Pinpoint the cell where the given text exists, returning its (x, y) midpoint coordinate. 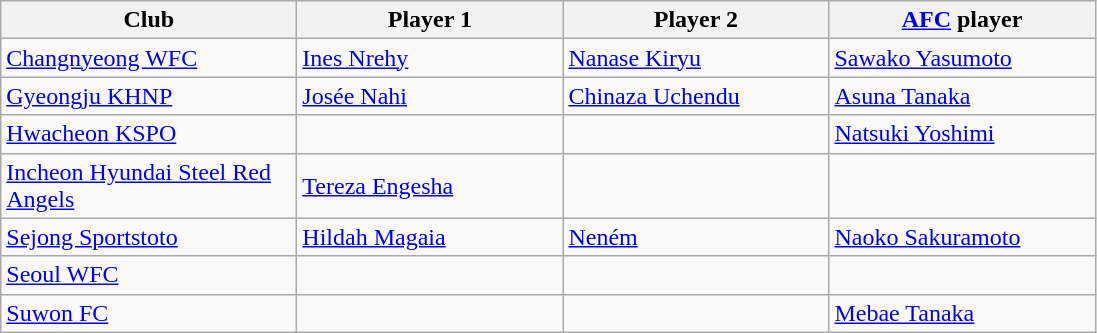
Hwacheon KSPO (149, 134)
Seoul WFC (149, 275)
Club (149, 20)
Sejong Sportstoto (149, 237)
Neném (696, 237)
Naoko Sakuramoto (962, 237)
Incheon Hyundai Steel Red Angels (149, 186)
Nanase Kiryu (696, 58)
Player 1 (430, 20)
Chinaza Uchendu (696, 96)
Mebae Tanaka (962, 313)
Natsuki Yoshimi (962, 134)
AFC player (962, 20)
Hildah Magaia (430, 237)
Asuna Tanaka (962, 96)
Player 2 (696, 20)
Gyeongju KHNP (149, 96)
Sawako Yasumoto (962, 58)
Tereza Engesha (430, 186)
Suwon FC (149, 313)
Josée Nahi (430, 96)
Ines Nrehy (430, 58)
Changnyeong WFC (149, 58)
